Locate the cell with the specified text and output its [X, Y] center coordinate. 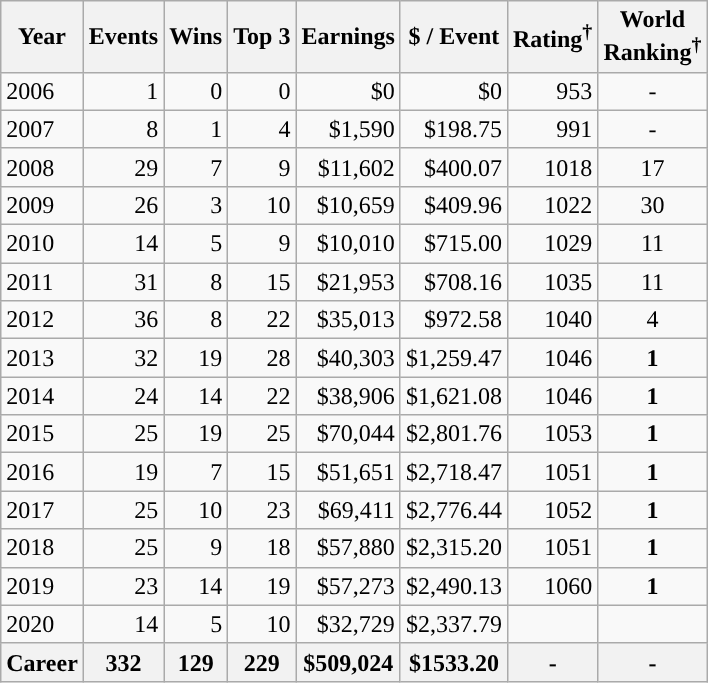
1040 [552, 320]
$2,315.20 [454, 548]
991 [552, 129]
2007 [42, 129]
2017 [42, 510]
$2,776.44 [454, 510]
953 [552, 91]
$708.16 [454, 282]
2008 [42, 167]
Year [42, 37]
$40,303 [348, 358]
1060 [552, 586]
Career [42, 662]
1029 [552, 244]
$21,953 [348, 282]
2006 [42, 91]
Top 3 [262, 37]
$972.58 [454, 320]
WorldRanking† [652, 37]
2016 [42, 472]
$198.75 [454, 129]
$2,337.79 [454, 624]
$ / Event [454, 37]
$1,621.08 [454, 396]
$10,659 [348, 205]
229 [262, 662]
Rating† [552, 37]
Wins [196, 37]
30 [652, 205]
1022 [552, 205]
$51,651 [348, 472]
32 [123, 358]
Earnings [348, 37]
1018 [552, 167]
2019 [42, 586]
$1,259.47 [454, 358]
3 [196, 205]
$32,729 [348, 624]
$57,273 [348, 586]
$1533.20 [454, 662]
1053 [552, 434]
$57,880 [348, 548]
24 [123, 396]
2012 [42, 320]
$409.96 [454, 205]
129 [196, 662]
29 [123, 167]
2020 [42, 624]
$2,490.13 [454, 586]
$35,013 [348, 320]
Events [123, 37]
18 [262, 548]
1052 [552, 510]
26 [123, 205]
2014 [42, 396]
$38,906 [348, 396]
1035 [552, 282]
332 [123, 662]
36 [123, 320]
$2,718.47 [454, 472]
$2,801.76 [454, 434]
2009 [42, 205]
2015 [42, 434]
$1,590 [348, 129]
$400.07 [454, 167]
28 [262, 358]
2010 [42, 244]
$69,411 [348, 510]
2013 [42, 358]
$70,044 [348, 434]
17 [652, 167]
$10,010 [348, 244]
31 [123, 282]
$509,024 [348, 662]
$11,602 [348, 167]
2011 [42, 282]
2018 [42, 548]
$715.00 [454, 244]
